Detect which cell encompasses the target text, then output its [x, y] center coordinate. 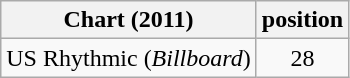
28 [302, 58]
Chart (2011) [129, 20]
US Rhythmic (Billboard) [129, 58]
position [302, 20]
